Output the [X, Y] coordinate of the center of the cell containing the given text.  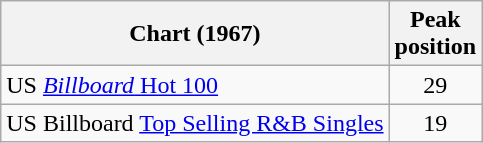
19 [435, 123]
US Billboard Top Selling R&B Singles [195, 123]
29 [435, 85]
Peakposition [435, 34]
US Billboard Hot 100 [195, 85]
Chart (1967) [195, 34]
